Detect which cell encompasses the target text, then output its (X, Y) center coordinate. 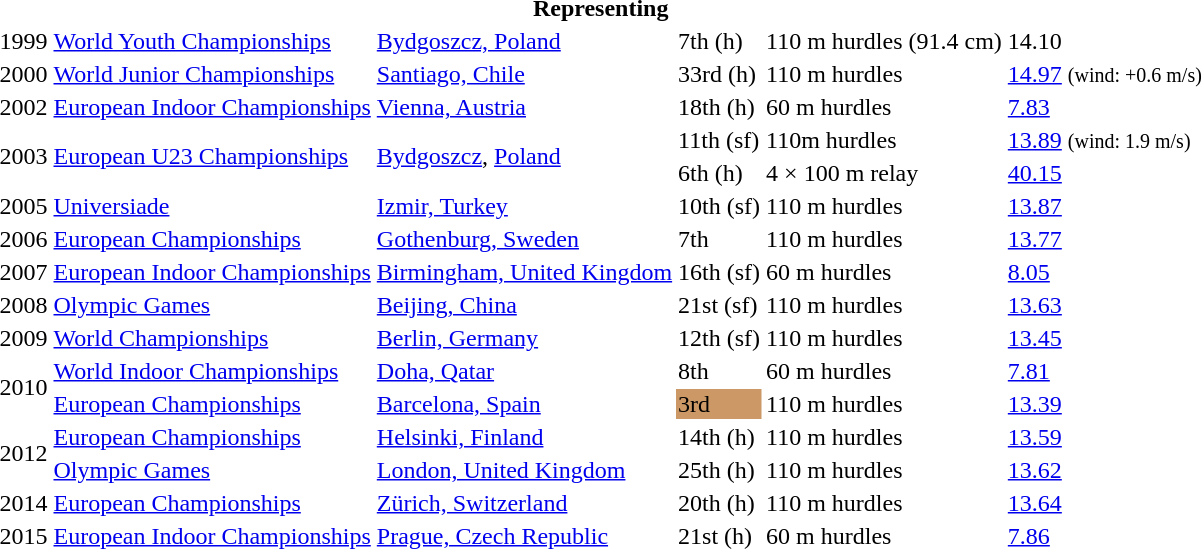
Santiago, Chile (524, 74)
Izmir, Turkey (524, 206)
6th (h) (720, 173)
12th (sf) (720, 338)
Berlin, Germany (524, 338)
7th (h) (720, 41)
World Indoor Championships (212, 371)
Zürich, Switzerland (524, 503)
Birmingham, United Kingdom (524, 272)
World Championships (212, 338)
Gothenburg, Sweden (524, 239)
3rd (720, 404)
Vienna, Austria (524, 107)
Helsinki, Finland (524, 437)
25th (h) (720, 470)
21st (sf) (720, 305)
110 m hurdles (91.4 cm) (884, 41)
European U23 Championships (212, 156)
110m hurdles (884, 140)
7th (720, 239)
33rd (h) (720, 74)
World Youth Championships (212, 41)
4 × 100 m relay (884, 173)
Universiade (212, 206)
Barcelona, Spain (524, 404)
11th (sf) (720, 140)
16th (sf) (720, 272)
18th (h) (720, 107)
20th (h) (720, 503)
Doha, Qatar (524, 371)
Beijing, China (524, 305)
World Junior Championships (212, 74)
London, United Kingdom (524, 470)
10th (sf) (720, 206)
8th (720, 371)
14th (h) (720, 437)
